Return [x, y] of the center of cell containing provided text 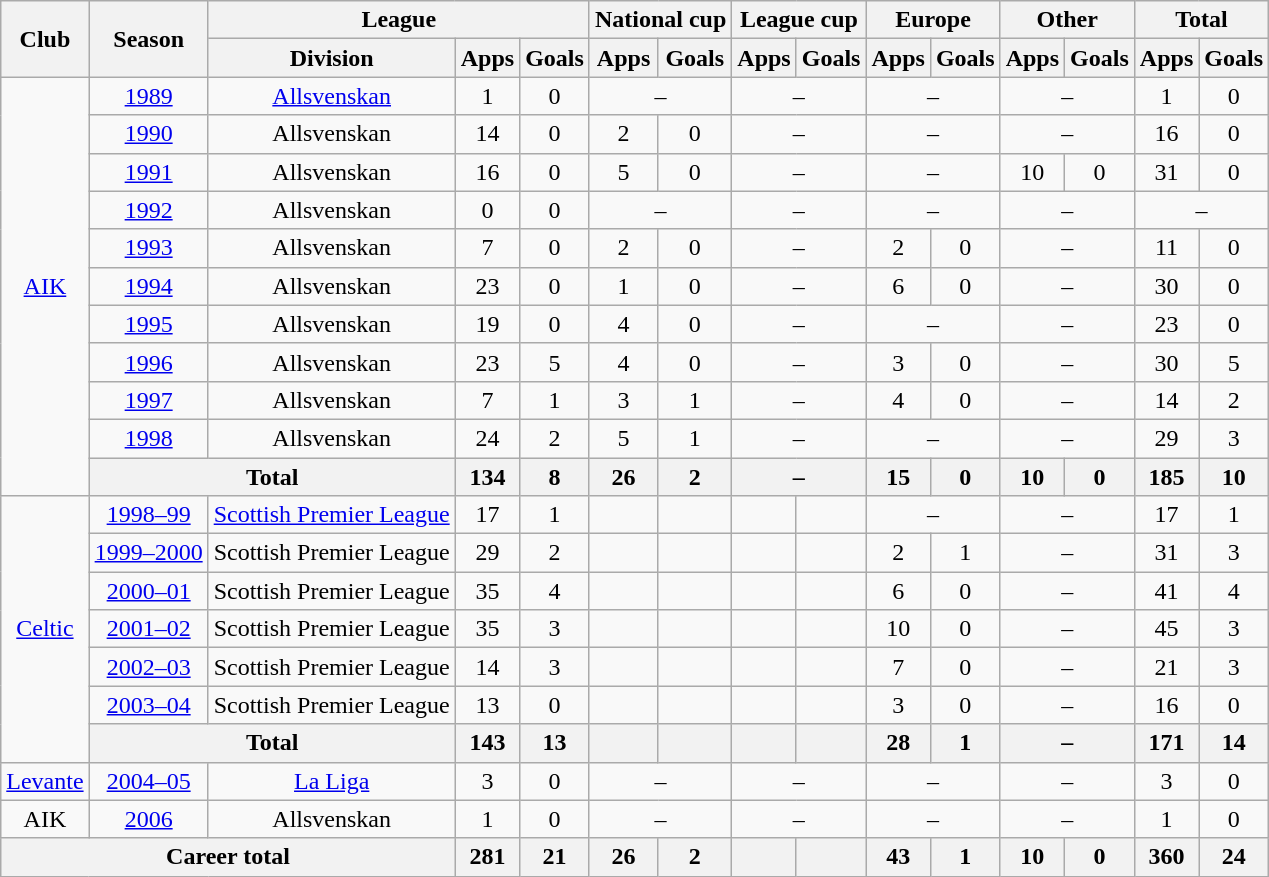
La Liga [332, 781]
41 [1166, 591]
League cup [799, 20]
281 [487, 857]
1990 [148, 134]
1997 [148, 400]
Europe [933, 20]
28 [898, 743]
League [398, 20]
Celtic [45, 629]
1998–99 [148, 515]
185 [1166, 477]
1991 [148, 172]
11 [1166, 248]
1998 [148, 438]
171 [1166, 743]
2006 [148, 819]
1994 [148, 286]
143 [487, 743]
Other [1067, 20]
2002–03 [148, 667]
1993 [148, 248]
2004–05 [148, 781]
19 [487, 324]
15 [898, 477]
45 [1166, 629]
134 [487, 477]
43 [898, 857]
National cup [660, 20]
2000–01 [148, 591]
Division [332, 58]
Levante [45, 781]
8 [555, 477]
1989 [148, 96]
Season [148, 39]
2003–04 [148, 705]
Club [45, 39]
1996 [148, 362]
Career total [228, 857]
1999–2000 [148, 553]
360 [1166, 857]
1995 [148, 324]
1992 [148, 210]
2001–02 [148, 629]
